Determine the [x, y] coordinate at the center of the cell enclosing the given text.  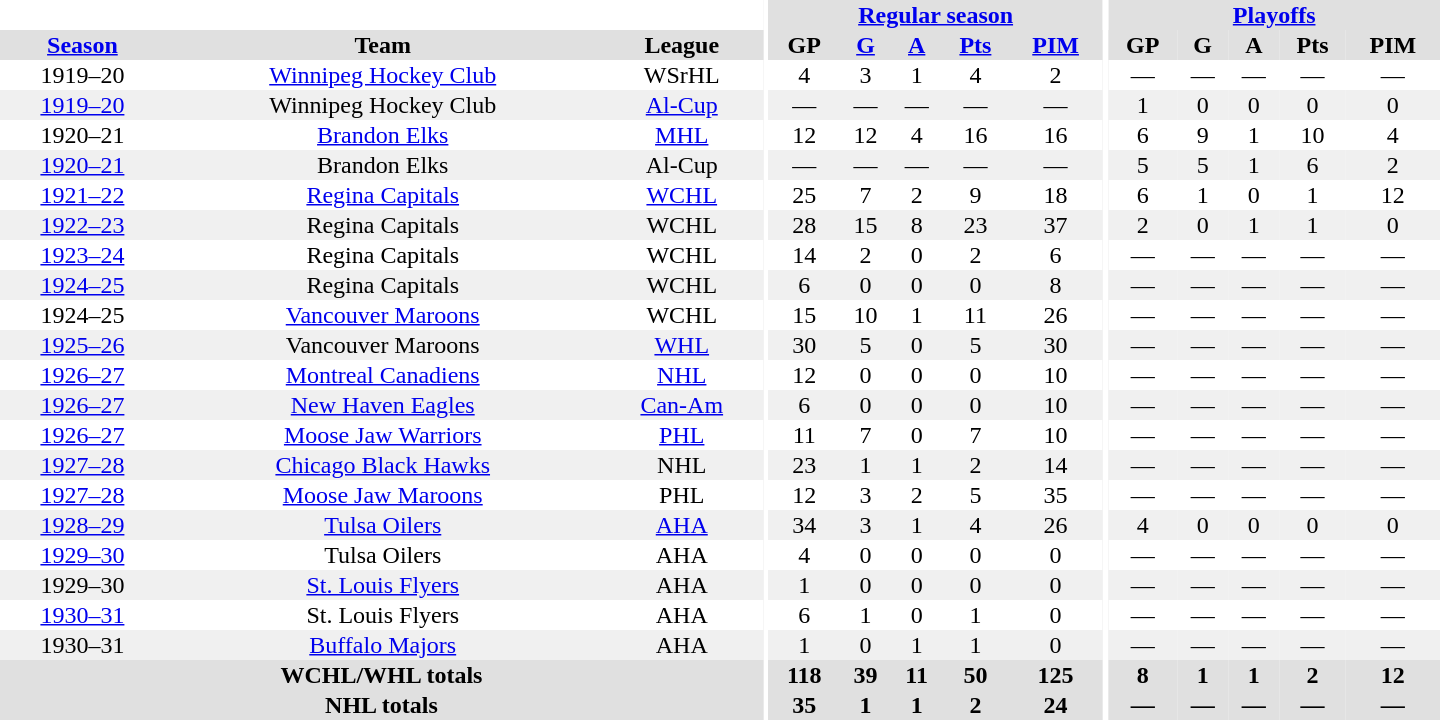
118 [804, 675]
125 [1056, 675]
1922–23 [82, 225]
League [682, 45]
Moose Jaw Warriors [383, 435]
39 [866, 675]
Chicago Black Hawks [383, 465]
Regular season [936, 15]
New Haven Eagles [383, 405]
50 [975, 675]
25 [804, 195]
MHL [682, 135]
Season [82, 45]
Buffalo Majors [383, 645]
1923–24 [82, 255]
1928–29 [82, 525]
WHL [682, 345]
37 [1056, 225]
Can-Am [682, 405]
NHL totals [382, 705]
1921–22 [82, 195]
34 [804, 525]
18 [1056, 195]
Team [383, 45]
Montreal Canadiens [383, 375]
Playoffs [1274, 15]
24 [1056, 705]
Moose Jaw Maroons [383, 495]
WCHL/WHL totals [382, 675]
28 [804, 225]
1925–26 [82, 345]
WSrHL [682, 75]
